Determine the [x, y] coordinate at the center of the cell enclosing the given text.  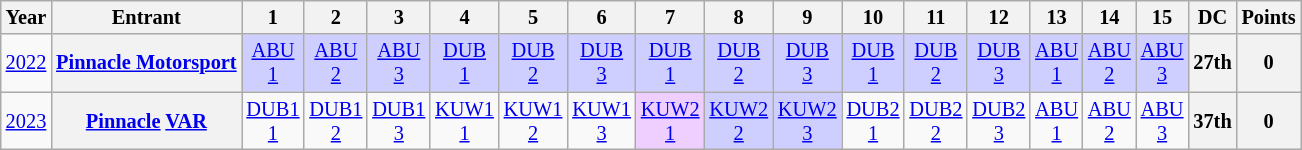
Year [26, 17]
15 [1162, 17]
KUW12 [534, 121]
12 [998, 17]
9 [808, 17]
27th [1212, 63]
37th [1212, 121]
KUW22 [738, 121]
Entrant [146, 17]
13 [1056, 17]
DUB13 [398, 121]
Pinnacle VAR [146, 121]
KUW13 [602, 121]
10 [874, 17]
Points [1269, 17]
Pinnacle Motorsport [146, 63]
8 [738, 17]
DUB11 [274, 121]
DUB12 [336, 121]
2023 [26, 121]
2 [336, 17]
DC [1212, 17]
5 [534, 17]
7 [670, 17]
DUB22 [936, 121]
3 [398, 17]
6 [602, 17]
11 [936, 17]
KUW11 [464, 121]
14 [1110, 17]
KUW21 [670, 121]
4 [464, 17]
2022 [26, 63]
1 [274, 17]
DUB21 [874, 121]
KUW23 [808, 121]
DUB23 [998, 121]
